Locate the cell with the specified text and output its (X, Y) center coordinate. 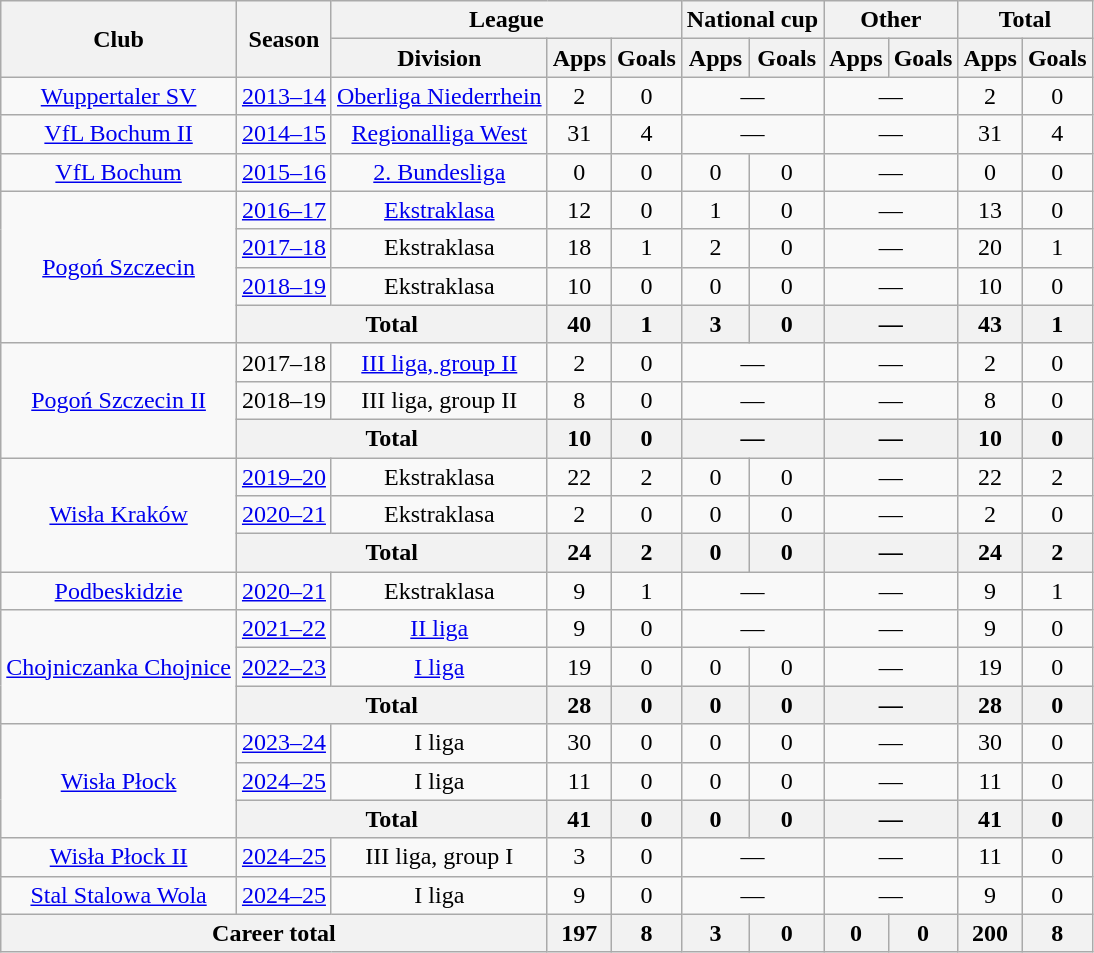
Other (891, 20)
40 (579, 324)
Pogoń Szczecin (119, 267)
National cup (752, 20)
2. Bundesliga (439, 172)
13 (990, 210)
Oberliga Niederrhein (439, 96)
Wisła Płock II (119, 857)
VfL Bochum II (119, 134)
2022–23 (284, 667)
Season (284, 39)
Pogoń Szczecin II (119, 400)
League (506, 20)
12 (579, 210)
Club (119, 39)
200 (990, 933)
VfL Bochum (119, 172)
2015–16 (284, 172)
2013–14 (284, 96)
43 (990, 324)
Wisła Kraków (119, 515)
2016–17 (284, 210)
III liga, group I (439, 857)
Wuppertaler SV (119, 96)
Stal Stalowa Wola (119, 895)
Podbeskidzie (119, 591)
2019–20 (284, 477)
II liga (439, 629)
Career total (274, 933)
2021–22 (284, 629)
2014–15 (284, 134)
20 (990, 248)
2023–24 (284, 743)
18 (579, 248)
Division (439, 58)
Chojniczanka Chojnice (119, 667)
Wisła Płock (119, 781)
Regionalliga West (439, 134)
197 (579, 933)
